From the cell containing the given text, extract its center point as (x, y) coordinate. 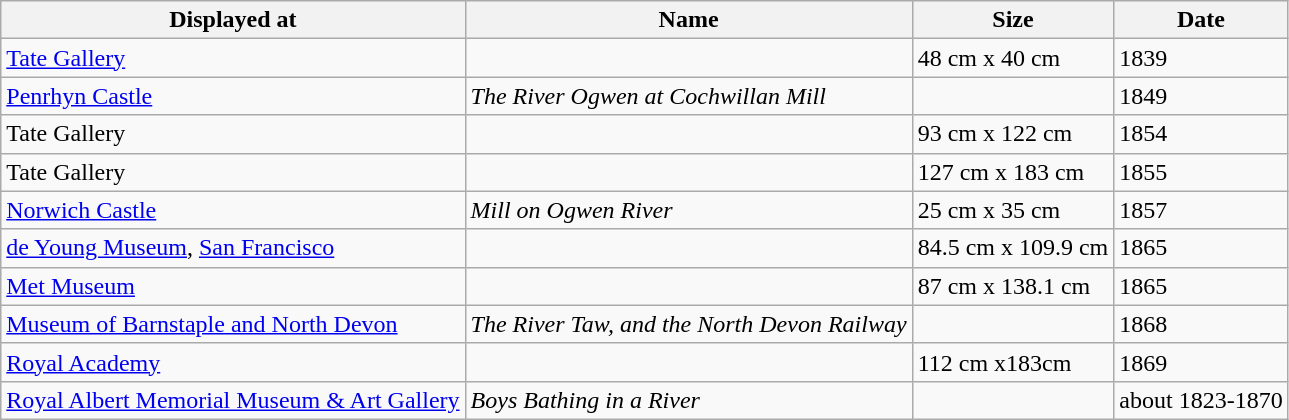
87 cm x 138.1 cm (1013, 286)
Boys Bathing in a River (688, 400)
de Young Museum, San Francisco (233, 248)
The River Ogwen at Cochwillan Mill (688, 96)
1854 (1201, 134)
Displayed at (233, 20)
1839 (1201, 58)
Name (688, 20)
1869 (1201, 362)
Museum of Barnstaple and North Devon (233, 324)
1868 (1201, 324)
Size (1013, 20)
Royal Academy (233, 362)
127 cm x 183 cm (1013, 172)
Penrhyn Castle (233, 96)
25 cm x 35 cm (1013, 210)
Mill on Ogwen River (688, 210)
about 1823-1870 (1201, 400)
Date (1201, 20)
1857 (1201, 210)
Met Museum (233, 286)
93 cm x 122 cm (1013, 134)
48 cm x 40 cm (1013, 58)
The River Taw, and the North Devon Railway (688, 324)
Norwich Castle (233, 210)
Royal Albert Memorial Museum & Art Gallery (233, 400)
84.5 cm x 109.9 cm (1013, 248)
1849 (1201, 96)
1855 (1201, 172)
112 cm x183cm (1013, 362)
